Detect which cell encompasses the target text, then output its (X, Y) center coordinate. 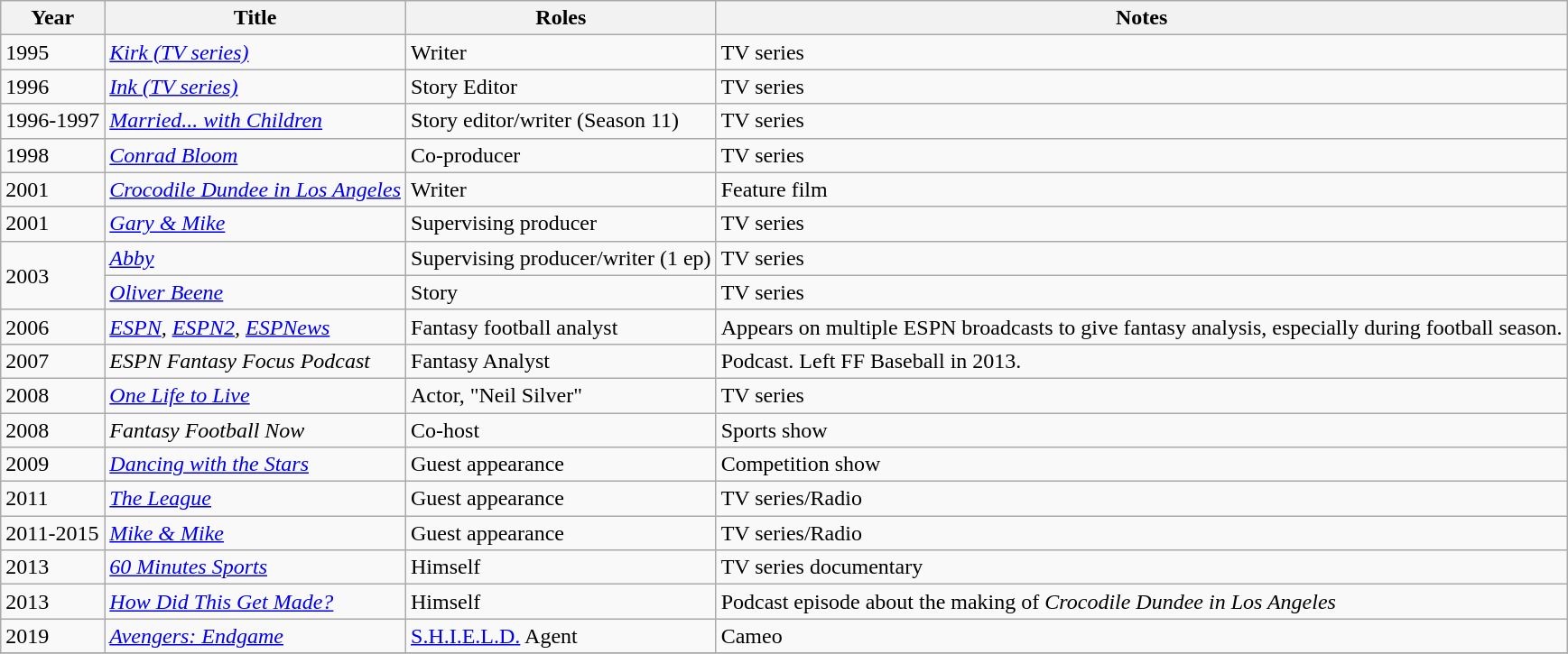
ESPN, ESPN2, ESPNews (255, 327)
S.H.I.E.L.D. Agent (561, 636)
60 Minutes Sports (255, 567)
1998 (52, 155)
One Life to Live (255, 395)
Appears on multiple ESPN broadcasts to give fantasy analysis, especially during football season. (1141, 327)
Fantasy Analyst (561, 361)
Story (561, 292)
Mike & Mike (255, 533)
Co-host (561, 430)
TV series documentary (1141, 567)
Gary & Mike (255, 224)
1996 (52, 87)
Title (255, 18)
Fantasy football analyst (561, 327)
Podcast episode about the making of Crocodile Dundee in Los Angeles (1141, 602)
Conrad Bloom (255, 155)
Avengers: Endgame (255, 636)
Oliver Beene (255, 292)
2009 (52, 465)
Fantasy Football Now (255, 430)
Podcast. Left FF Baseball in 2013. (1141, 361)
The League (255, 499)
Competition show (1141, 465)
Supervising producer/writer (1 ep) (561, 258)
Abby (255, 258)
Married... with Children (255, 121)
Cameo (1141, 636)
Feature film (1141, 189)
2011-2015 (52, 533)
2007 (52, 361)
2019 (52, 636)
Roles (561, 18)
ESPN Fantasy Focus Podcast (255, 361)
2006 (52, 327)
Notes (1141, 18)
1995 (52, 52)
How Did This Get Made? (255, 602)
Story editor/writer (Season 11) (561, 121)
Dancing with the Stars (255, 465)
Actor, "Neil Silver" (561, 395)
Story Editor (561, 87)
Sports show (1141, 430)
2011 (52, 499)
Ink (TV series) (255, 87)
Supervising producer (561, 224)
Year (52, 18)
Kirk (TV series) (255, 52)
Co-producer (561, 155)
Crocodile Dundee in Los Angeles (255, 189)
1996-1997 (52, 121)
2003 (52, 275)
